From the cell containing the given text, extract its center point as (x, y) coordinate. 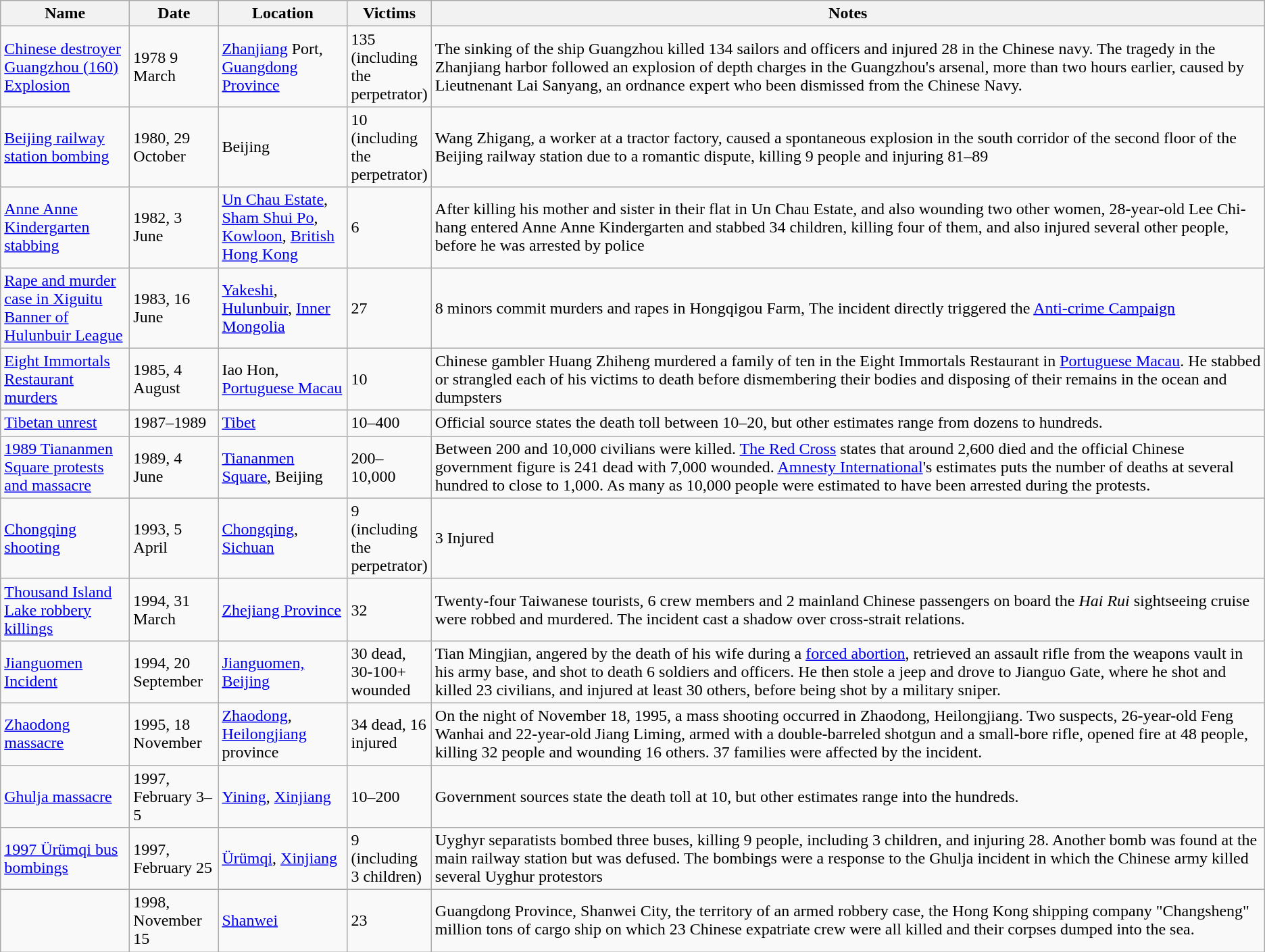
Victims (389, 14)
Jianguomen Incident (65, 672)
Anne Anne Kindergarten stabbing (65, 227)
1994, 31 March (174, 609)
32 (389, 609)
1987–1989 (174, 423)
1997, February 25 (174, 859)
1993, 5 April (174, 538)
Zhanjiang Port, Guangdong Province (282, 66)
Chinese destroyer Guangzhou (160) Explosion (65, 66)
1994, 20 September (174, 672)
1989 Tiananmen Square protests and massacre (65, 467)
Rape and murder case in Xiguitu Banner of Hulunbuir League (65, 308)
1983, 16 June (174, 308)
1997, February 3–5 (174, 796)
1995, 18 November (174, 734)
10 (389, 379)
6 (389, 227)
Tibet (282, 423)
Shanwei (282, 921)
34 dead, 16 injured (389, 734)
3 Injured (847, 538)
Ürümqi, Xinjiang (282, 859)
9 (including 3 children) (389, 859)
135 (including the perpetrator) (389, 66)
Date (174, 14)
Eight Immortals Restaurant murders (65, 379)
1985, 4 August (174, 379)
Notes (847, 14)
200–10,000 (389, 467)
10–200 (389, 796)
Name (65, 14)
10–400 (389, 423)
Tibetan unrest (65, 423)
Iao Hon, Portuguese Macau (282, 379)
Ghulja massacre (65, 796)
Zhaodong massacre (65, 734)
1989, 4 June (174, 467)
Yining, Xinjiang (282, 796)
Official source states the death toll between 10–20, but other estimates range from dozens to hundreds. (847, 423)
Beijing railway station bombing (65, 147)
1997 Ürümqi bus bombings (65, 859)
1980, 29 October (174, 147)
Zhaodong, Heilongjiang province (282, 734)
Tiananmen Square, Beijing (282, 467)
23 (389, 921)
Zhejiang Province (282, 609)
Government sources state the death toll at 10, but other estimates range into the hundreds. (847, 796)
Yakeshi, Hulunbuir, Inner Mongolia (282, 308)
Chongqing shooting (65, 538)
27 (389, 308)
Location (282, 14)
30 dead, 30-100+ wounded (389, 672)
Thousand Island Lake robbery killings (65, 609)
Jianguomen, Beijing (282, 672)
1978 9 March (174, 66)
1998, November 15 (174, 921)
1982, 3 June (174, 227)
8 minors commit murders and rapes in Hongqigou Farm, The incident directly triggered the Anti-crime Campaign (847, 308)
9 (including the perpetrator) (389, 538)
10 (including the perpetrator) (389, 147)
Beijing (282, 147)
Chongqing, Sichuan (282, 538)
Un Chau Estate, Sham Shui Po, Kowloon, British Hong Kong (282, 227)
